Scan for the cell matching the given text and deliver its (X, Y) coordinate at center. 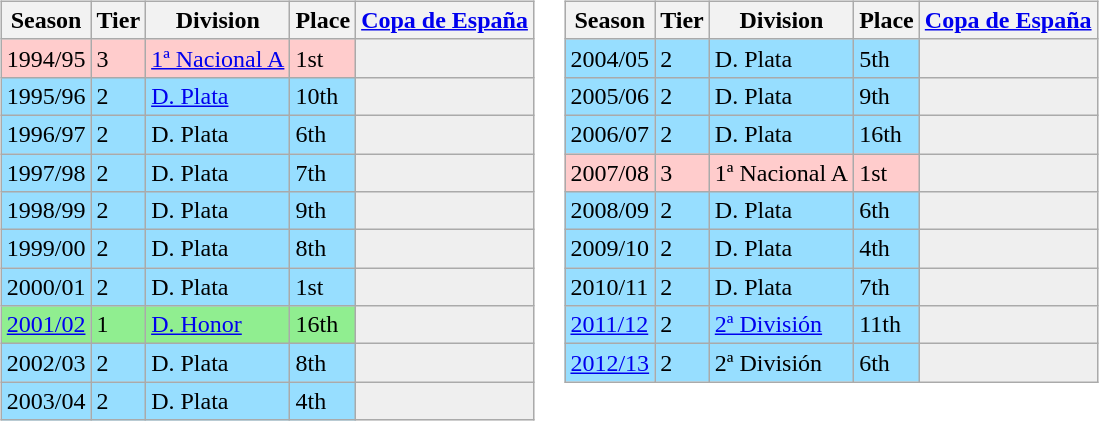
1999/00 (46, 249)
2001/02 (46, 325)
2007/08 (610, 173)
2012/13 (610, 363)
11th (887, 325)
2008/09 (610, 211)
2003/04 (46, 401)
10th (323, 96)
2002/03 (46, 363)
2011/12 (610, 325)
2009/10 (610, 249)
1996/97 (46, 134)
2010/11 (610, 287)
5th (887, 58)
2005/06 (610, 96)
2006/07 (610, 134)
1 (118, 325)
1995/96 (46, 96)
1997/98 (46, 173)
2000/01 (46, 287)
1994/95 (46, 58)
2004/05 (610, 58)
1998/99 (46, 211)
D. Honor (218, 325)
